Return the [x, y] coordinate for the center point of the cell that contains the specified text.  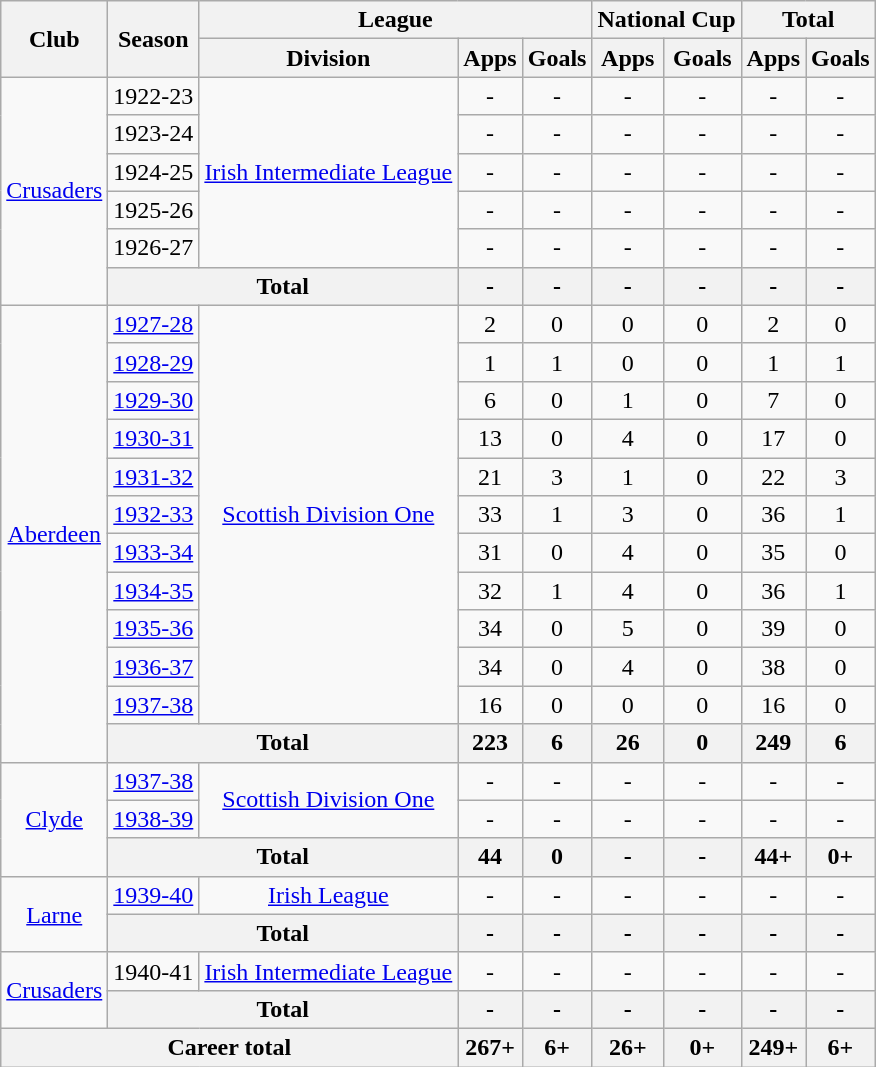
38 [773, 667]
1925-26 [154, 210]
1922-23 [154, 96]
44+ [773, 857]
33 [490, 515]
1939-40 [154, 895]
1936-37 [154, 667]
Division [328, 58]
267+ [490, 1047]
32 [490, 591]
1932-33 [154, 515]
1938-39 [154, 819]
17 [773, 438]
21 [490, 477]
13 [490, 438]
Clyde [54, 819]
1935-36 [154, 629]
National Cup [666, 20]
39 [773, 629]
Larne [54, 914]
1931-32 [154, 477]
249 [773, 743]
31 [490, 553]
1926-27 [154, 248]
44 [490, 857]
Aberdeen [54, 534]
1940-41 [154, 971]
1924-25 [154, 172]
249+ [773, 1047]
7 [773, 400]
Season [154, 39]
223 [490, 743]
1929-30 [154, 400]
League [396, 20]
1933-34 [154, 553]
Irish League [328, 895]
1927-28 [154, 324]
Club [54, 39]
26+ [628, 1047]
5 [628, 629]
1930-31 [154, 438]
1928-29 [154, 362]
Career total [230, 1047]
26 [628, 743]
1923-24 [154, 134]
22 [773, 477]
1934-35 [154, 591]
35 [773, 553]
